Find where the given text appears and provide that cell's center as [x, y] coordinate. 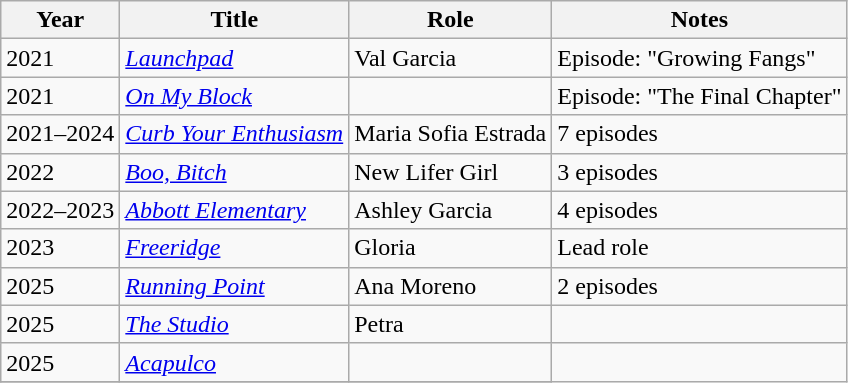
2022–2023 [60, 210]
Lead role [700, 248]
Petra [450, 324]
Curb Your Enthusiasm [234, 134]
2022 [60, 172]
2023 [60, 248]
Freeridge [234, 248]
On My Block [234, 96]
Notes [700, 20]
Title [234, 20]
2021–2024 [60, 134]
Boo, Bitch [234, 172]
Abbott Elementary [234, 210]
Maria Sofia Estrada [450, 134]
Episode: "Growing Fangs" [700, 58]
Ana Moreno [450, 286]
7 episodes [700, 134]
Acapulco [234, 362]
Ashley Garcia [450, 210]
2 episodes [700, 286]
Gloria [450, 248]
3 episodes [700, 172]
Year [60, 20]
Episode: "The Final Chapter" [700, 96]
Launchpad [234, 58]
New Lifer Girl [450, 172]
Role [450, 20]
Val Garcia [450, 58]
4 episodes [700, 210]
The Studio [234, 324]
Running Point [234, 286]
